Return [x, y] of the center of cell containing provided text 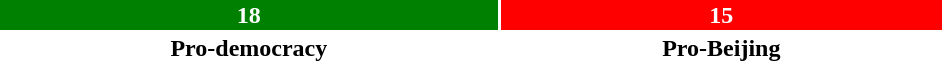
15 [722, 15]
18 [249, 15]
